Capture the cell that displays the provided text and extract its (X, Y) central coordinate. 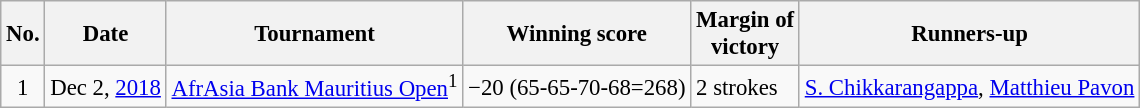
Runners-up (969, 34)
Dec 2, 2018 (106, 87)
AfrAsia Bank Mauritius Open1 (314, 87)
Tournament (314, 34)
1 (23, 87)
No. (23, 34)
2 strokes (746, 87)
Date (106, 34)
−20 (65-65-70-68=268) (577, 87)
S. Chikkarangappa, Matthieu Pavon (969, 87)
Winning score (577, 34)
Margin ofvictory (746, 34)
